Identify which cell holds the provided text, then report its [x, y] central coordinate. 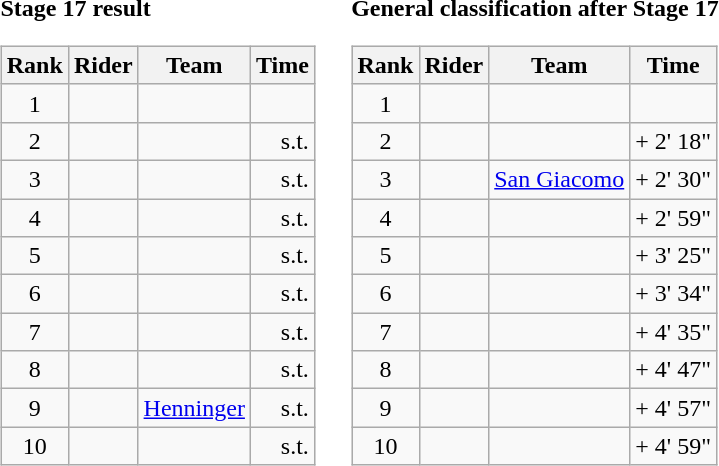
San Giacomo [560, 179]
+ 3' 25" [674, 256]
+ 4' 35" [674, 332]
+ 2' 18" [674, 141]
+ 4' 47" [674, 370]
+ 3' 34" [674, 294]
+ 2' 59" [674, 217]
+ 4' 57" [674, 408]
+ 2' 30" [674, 179]
+ 4' 59" [674, 446]
Henninger [194, 408]
